Capture the cell that displays the provided text and extract its (x, y) central coordinate. 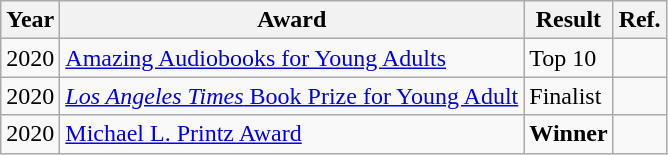
Winner (568, 134)
Result (568, 20)
Amazing Audiobooks for Young Adults (292, 58)
Top 10 (568, 58)
Finalist (568, 96)
Award (292, 20)
Year (30, 20)
Ref. (640, 20)
Los Angeles Times Book Prize for Young Adult (292, 96)
Michael L. Printz Award (292, 134)
